Find where the given text appears and provide that cell's center as [X, Y] coordinate. 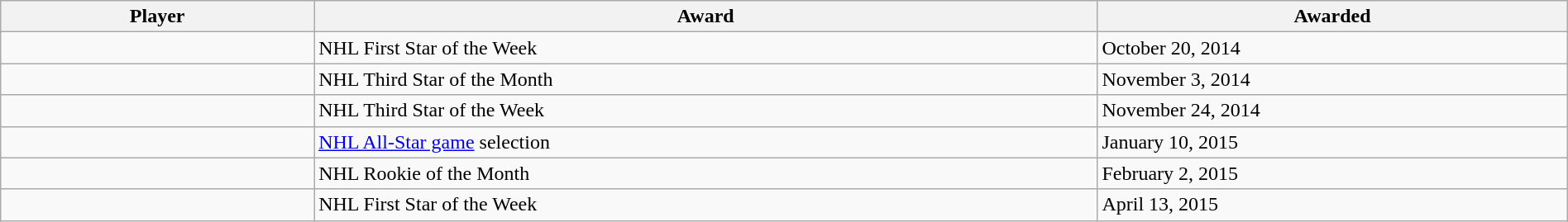
February 2, 2015 [1332, 173]
Award [706, 17]
November 24, 2014 [1332, 111]
April 13, 2015 [1332, 205]
NHL Third Star of the Week [706, 111]
NHL Rookie of the Month [706, 173]
Player [157, 17]
October 20, 2014 [1332, 48]
November 3, 2014 [1332, 79]
Awarded [1332, 17]
NHL Third Star of the Month [706, 79]
NHL All-Star game selection [706, 142]
January 10, 2015 [1332, 142]
